Find where the given text appears and provide that cell's center as (X, Y) coordinate. 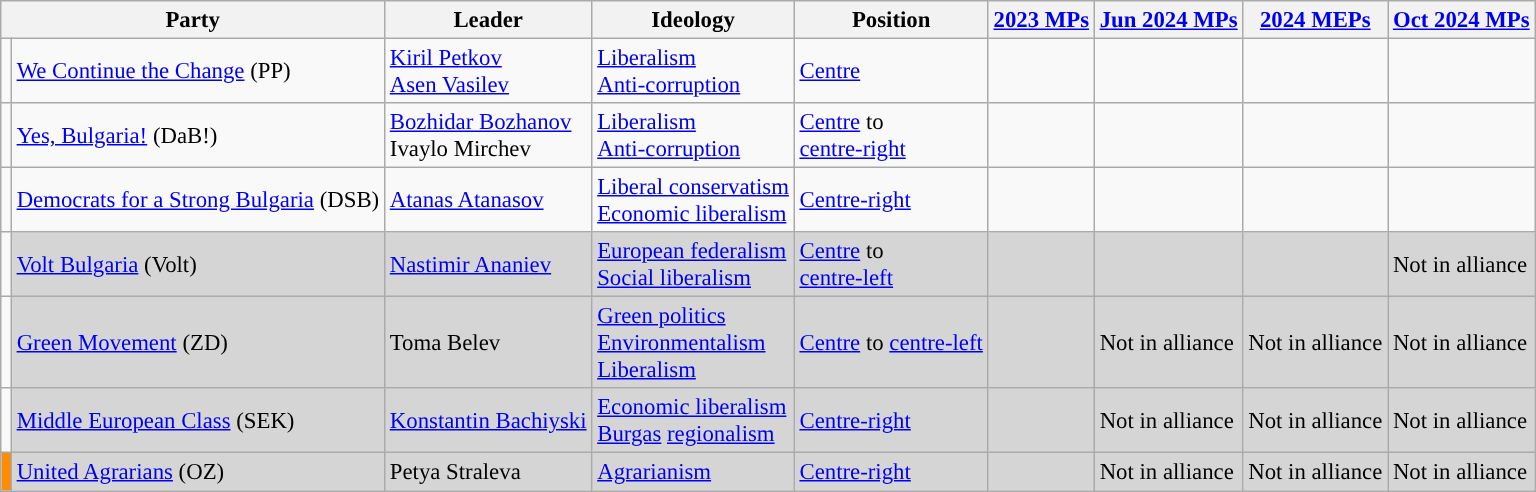
Economic liberalismBurgas regionalism (693, 420)
Middle European Class (SEK) (198, 420)
Jun 2024 MPs (1168, 20)
Green politicsEnvironmentalismLiberalism (693, 343)
Green Movement (ZD) (198, 343)
Atanas Atanasov (488, 200)
Centre to centre-left (891, 343)
Konstantin Bachiyski (488, 420)
Toma Belev (488, 343)
Nastimir Ananiev (488, 264)
Petya Straleva (488, 472)
Centre (891, 72)
Volt Bulgaria (Volt) (198, 264)
Democrats for a Strong Bulgaria (DSB) (198, 200)
United Agrarians (OZ) (198, 472)
2023 MPs (1041, 20)
2024 MEPs (1316, 20)
Party (193, 20)
We Continue the Change (PP) (198, 72)
Kiril PetkovAsen Vasilev (488, 72)
Leader (488, 20)
Yes, Bulgaria! (DaB!) (198, 136)
Centre tocentre-left (891, 264)
Ideology (693, 20)
Bozhidar BozhanovIvaylo Mirchev (488, 136)
Oct 2024 MPs (1462, 20)
Centre tocentre-right (891, 136)
Agrarianism (693, 472)
Position (891, 20)
Liberal conservatismEconomic liberalism (693, 200)
European federalismSocial liberalism (693, 264)
